Output the (X, Y) coordinate of the center of the cell containing the given text.  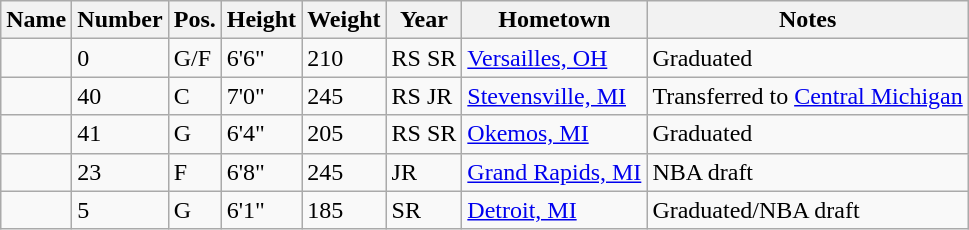
Okemos, MI (554, 134)
Number (120, 20)
Weight (344, 20)
0 (120, 58)
6'8" (261, 172)
SR (424, 210)
41 (120, 134)
Height (261, 20)
Grand Rapids, MI (554, 172)
185 (344, 210)
6'4" (261, 134)
40 (120, 96)
C (194, 96)
Graduated/NBA draft (808, 210)
6'6" (261, 58)
7'0" (261, 96)
F (194, 172)
Versailles, OH (554, 58)
RS JR (424, 96)
NBA draft (808, 172)
JR (424, 172)
Name (36, 20)
210 (344, 58)
Hometown (554, 20)
Pos. (194, 20)
5 (120, 210)
Notes (808, 20)
Transferred to Central Michigan (808, 96)
Stevensville, MI (554, 96)
6'1" (261, 210)
Detroit, MI (554, 210)
23 (120, 172)
G/F (194, 58)
Year (424, 20)
205 (344, 134)
